From the cell containing the given text, extract its center point as (x, y) coordinate. 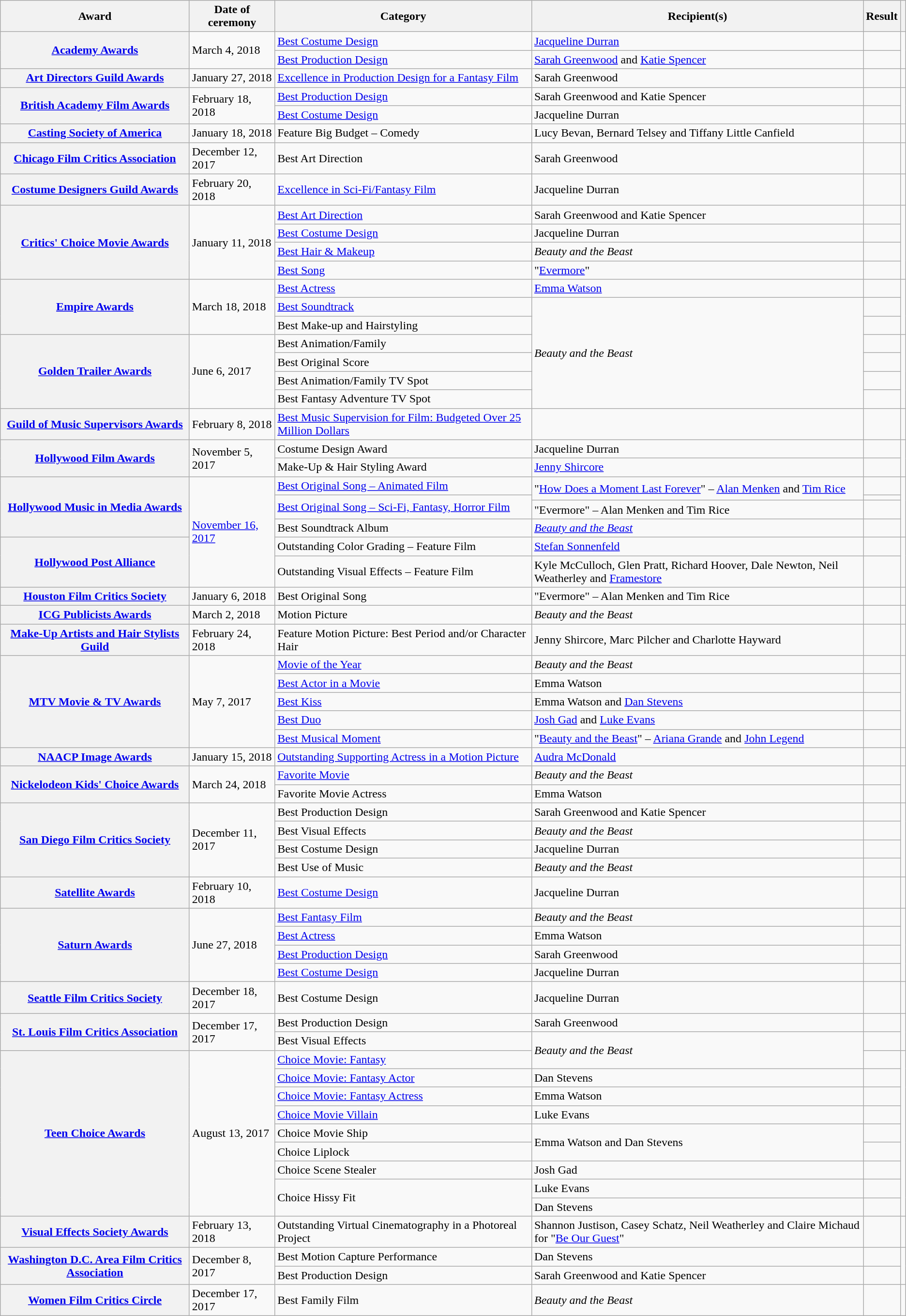
Motion Picture (404, 615)
Result (882, 16)
Award (95, 16)
Kyle McCulloch, Glen Pratt, Richard Hoover, Dale Newton, Neil Weatherley and Framestore (697, 571)
Excellence in Production Design for a Fantasy Film (404, 78)
December 12, 2017 (232, 158)
Satellite Awards (95, 892)
Best Song (404, 270)
Washington D.C. Area Film Critics Association (95, 1266)
Best Kiss (404, 702)
Best Hair & Makeup (404, 251)
Best Make-up and Hairstyling (404, 325)
Best Fantasy Film (404, 918)
February 13, 2018 (232, 1232)
Academy Awards (95, 50)
Category (404, 16)
Jenny Shircore, Marc Pilcher and Charlotte Hayward (697, 640)
February 18, 2018 (232, 106)
Choice Movie: Fantasy (404, 1059)
Saturn Awards (95, 945)
Visual Effects Society Awards (95, 1232)
August 13, 2017 (232, 1133)
March 4, 2018 (232, 50)
Hollywood Music in Media Awards (95, 506)
Audra McDonald (697, 757)
NAACP Image Awards (95, 757)
Guild of Music Supervisors Awards (95, 424)
January 18, 2018 (232, 133)
February 24, 2018 (232, 640)
St. Louis Film Critics Association (95, 1032)
Best Use of Music (404, 867)
Best Soundtrack (404, 307)
Choice Movie Ship (404, 1133)
Best Motion Capture Performance (404, 1257)
February 10, 2018 (232, 892)
January 27, 2018 (232, 78)
November 16, 2017 (232, 532)
Best Original Song – Sci-Fi, Fantasy, Horror Film (404, 506)
December 8, 2017 (232, 1266)
Casting Society of America (95, 133)
Critics' Choice Movie Awards (95, 242)
Costume Design Award (404, 449)
Women Film Critics Circle (95, 1301)
Outstanding Color Grading – Feature Film (404, 546)
Outstanding Virtual Cinematography in a Photoreal Project (404, 1232)
Houston Film Critics Society (95, 597)
Josh Gad and Luke Evans (697, 720)
British Academy Film Awards (95, 106)
Art Directors Guild Awards (95, 78)
Best Original Score (404, 362)
Outstanding Visual Effects – Feature Film (404, 571)
Golden Trailer Awards (95, 371)
January 6, 2018 (232, 597)
Best Animation/Family TV Spot (404, 381)
Chicago Film Critics Association (95, 158)
ICG Publicists Awards (95, 615)
March 24, 2018 (232, 784)
Best Animation/Family (404, 344)
December 11, 2017 (232, 840)
Choice Movie Villain (404, 1115)
Hollywood Film Awards (95, 458)
Lucy Bevan, Bernard Telsey and Tiffany Little Canfield (697, 133)
"Beauty and the Beast" – Ariana Grande and John Legend (697, 738)
May 7, 2017 (232, 702)
Best Original Song (404, 597)
Choice Liplock (404, 1151)
Empire Awards (95, 307)
Make-Up Artists and Hair Stylists Guild (95, 640)
Jenny Shircore (697, 467)
January 11, 2018 (232, 242)
"Evermore" (697, 270)
Choice Hissy Fit (404, 1197)
Shannon Justison, Casey Schatz, Neil Weatherley and Claire Michaud for "Be Our Guest" (697, 1232)
February 8, 2018 (232, 424)
Feature Motion Picture: Best Period and/or Character Hair (404, 640)
"How Does a Moment Last Forever" – Alan Menken and Tim Rice (697, 488)
Favorite Movie (404, 775)
Make-Up & Hair Styling Award (404, 467)
Movie of the Year (404, 665)
June 6, 2017 (232, 371)
Teen Choice Awards (95, 1133)
Best Music Supervision for Film: Budgeted Over 25 Million Dollars (404, 424)
Excellence in Sci-Fi/Fantasy Film (404, 190)
Seattle Film Critics Society (95, 997)
Outstanding Supporting Actress in a Motion Picture (404, 757)
Feature Big Budget – Comedy (404, 133)
November 5, 2017 (232, 458)
Hollywood Post Alliance (95, 562)
Best Original Song – Animated Film (404, 486)
February 20, 2018 (232, 190)
MTV Movie & TV Awards (95, 702)
Recipient(s) (697, 16)
Best Duo (404, 720)
Stefan Sonnenfeld (697, 546)
Best Musical Moment (404, 738)
March 2, 2018 (232, 615)
Best Family Film (404, 1301)
Date of ceremony (232, 16)
Choice Movie: Fantasy Actor (404, 1078)
Best Fantasy Adventure TV Spot (404, 399)
March 18, 2018 (232, 307)
June 27, 2018 (232, 945)
Choice Movie: Fantasy Actress (404, 1096)
Nickelodeon Kids' Choice Awards (95, 784)
January 15, 2018 (232, 757)
Josh Gad (697, 1170)
Best Soundtrack Album (404, 528)
Best Actor in a Movie (404, 683)
Costume Designers Guild Awards (95, 190)
December 18, 2017 (232, 997)
Choice Scene Stealer (404, 1170)
Favorite Movie Actress (404, 794)
San Diego Film Critics Society (95, 840)
